Return the [x, y] coordinate for the center point of the cell that contains the specified text.  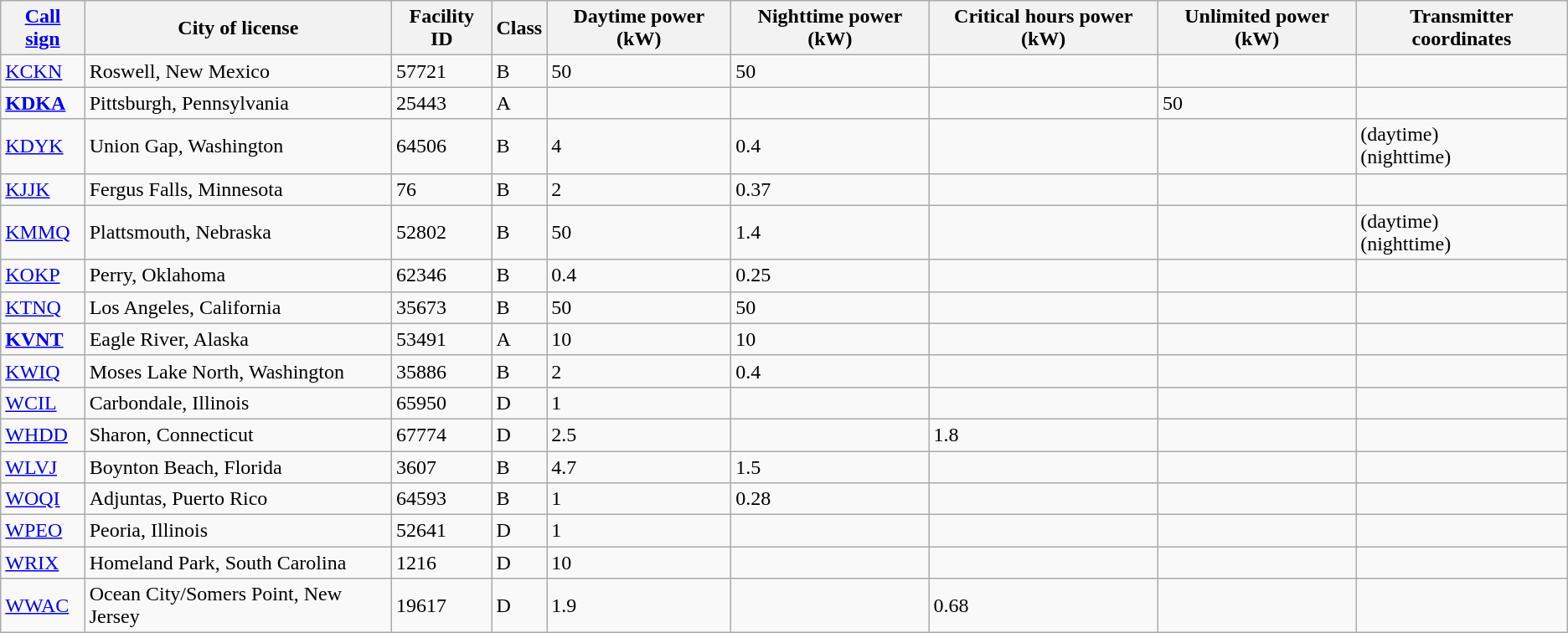
Critical hours power (kW) [1044, 28]
Roswell, New Mexico [238, 71]
KOKP [43, 275]
Adjuntas, Puerto Rico [238, 499]
4 [639, 146]
65950 [442, 403]
Transmitter coordinates [1462, 28]
Call sign [43, 28]
KTNQ [43, 307]
WWAC [43, 606]
WRIX [43, 563]
1.4 [830, 233]
WOQI [43, 499]
WLVJ [43, 466]
Moses Lake North, Washington [238, 371]
25443 [442, 103]
Homeland Park, South Carolina [238, 563]
53491 [442, 339]
Nighttime power (kW) [830, 28]
Unlimited power (kW) [1256, 28]
64506 [442, 146]
KMMQ [43, 233]
Ocean City/Somers Point, New Jersey [238, 606]
35673 [442, 307]
KDYK [43, 146]
76 [442, 189]
KWIQ [43, 371]
1.9 [639, 606]
64593 [442, 499]
Boynton Beach, Florida [238, 466]
1216 [442, 563]
Peoria, Illinois [238, 531]
35886 [442, 371]
Class [519, 28]
WHDD [43, 435]
1.5 [830, 466]
Carbondale, Illinois [238, 403]
WPEO [43, 531]
52802 [442, 233]
0.28 [830, 499]
Fergus Falls, Minnesota [238, 189]
Sharon, Connecticut [238, 435]
4.7 [639, 466]
67774 [442, 435]
1.8 [1044, 435]
KCKN [43, 71]
19617 [442, 606]
62346 [442, 275]
3607 [442, 466]
0.25 [830, 275]
City of license [238, 28]
52641 [442, 531]
KVNT [43, 339]
KJJK [43, 189]
Plattsmouth, Nebraska [238, 233]
0.68 [1044, 606]
Union Gap, Washington [238, 146]
Pittsburgh, Pennsylvania [238, 103]
0.37 [830, 189]
57721 [442, 71]
Perry, Oklahoma [238, 275]
KDKA [43, 103]
Los Angeles, California [238, 307]
WCIL [43, 403]
2.5 [639, 435]
Daytime power (kW) [639, 28]
Eagle River, Alaska [238, 339]
Facility ID [442, 28]
